Provide the [x, y] coordinate of the cell's center where the given text is located.  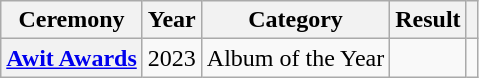
Ceremony [72, 20]
Album of the Year [295, 58]
Category [295, 20]
Year [172, 20]
Result [428, 20]
2023 [172, 58]
Awit Awards [72, 58]
